Detect which cell encompasses the target text, then output its [x, y] center coordinate. 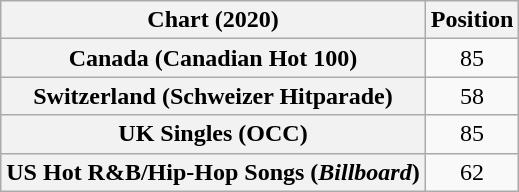
Chart (2020) [213, 20]
Switzerland (Schweizer Hitparade) [213, 96]
58 [472, 96]
62 [472, 172]
Canada (Canadian Hot 100) [213, 58]
US Hot R&B/Hip-Hop Songs (Billboard) [213, 172]
Position [472, 20]
UK Singles (OCC) [213, 134]
